For the text-containing cell, return its midpoint in [x, y] coordinate format. 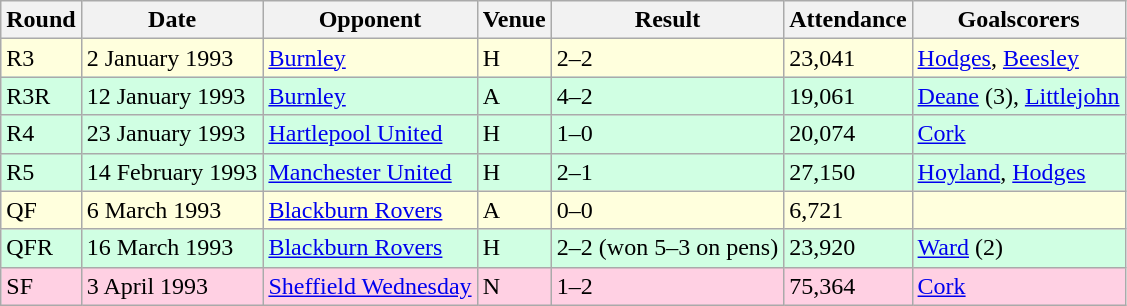
R4 [41, 134]
Hodges, Beesley [1018, 58]
Hoyland, Hodges [1018, 172]
Manchester United [370, 172]
Venue [514, 20]
N [514, 286]
Result [667, 20]
23,041 [848, 58]
6 March 1993 [172, 210]
Goalscorers [1018, 20]
6,721 [848, 210]
R5 [41, 172]
20,074 [848, 134]
Hartlepool United [370, 134]
27,150 [848, 172]
23 January 1993 [172, 134]
0–0 [667, 210]
Attendance [848, 20]
2–2 [667, 58]
1–0 [667, 134]
2 January 1993 [172, 58]
75,364 [848, 286]
Sheffield Wednesday [370, 286]
23,920 [848, 248]
Opponent [370, 20]
2–1 [667, 172]
4–2 [667, 96]
16 March 1993 [172, 248]
Deane (3), Littlejohn [1018, 96]
R3 [41, 58]
2–2 (won 5–3 on pens) [667, 248]
19,061 [848, 96]
14 February 1993 [172, 172]
1–2 [667, 286]
3 April 1993 [172, 286]
QF [41, 210]
Round [41, 20]
Date [172, 20]
SF [41, 286]
12 January 1993 [172, 96]
QFR [41, 248]
Ward (2) [1018, 248]
R3R [41, 96]
